From the cell containing the given text, extract its center point as (X, Y) coordinate. 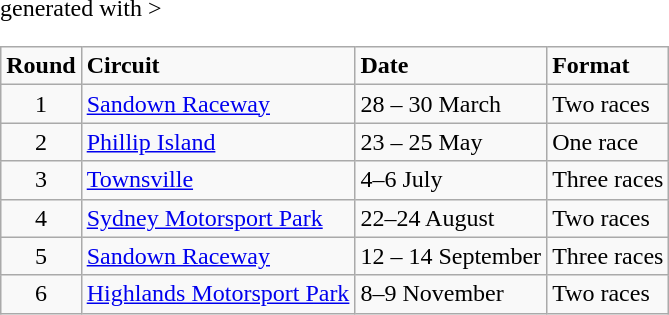
Phillip Island (218, 142)
Sydney Motorsport Park (218, 218)
Circuit (218, 66)
Round (41, 66)
8–9 November (451, 294)
23 – 25 May (451, 142)
6 (41, 294)
Townsville (218, 180)
One race (608, 142)
Format (608, 66)
Date (451, 66)
12 – 14 September (451, 256)
28 – 30 March (451, 104)
2 (41, 142)
3 (41, 180)
4–6 July (451, 180)
4 (41, 218)
22–24 August (451, 218)
1 (41, 104)
5 (41, 256)
Highlands Motorsport Park (218, 294)
